Determine the (X, Y) coordinate at the center of the cell enclosing the given text.  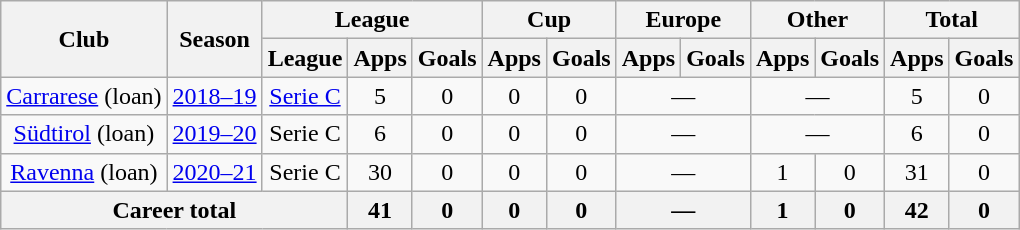
30 (380, 172)
42 (917, 210)
Total (952, 20)
Europe (683, 20)
Career total (174, 210)
Other (817, 20)
Ravenna (loan) (84, 172)
31 (917, 172)
2018–19 (214, 96)
Südtirol (loan) (84, 134)
41 (380, 210)
Season (214, 39)
2020–21 (214, 172)
2019–20 (214, 134)
Cup (549, 20)
Carrarese (loan) (84, 96)
Club (84, 39)
